Return the [x, y] coordinate for the center point of the cell that contains the specified text.  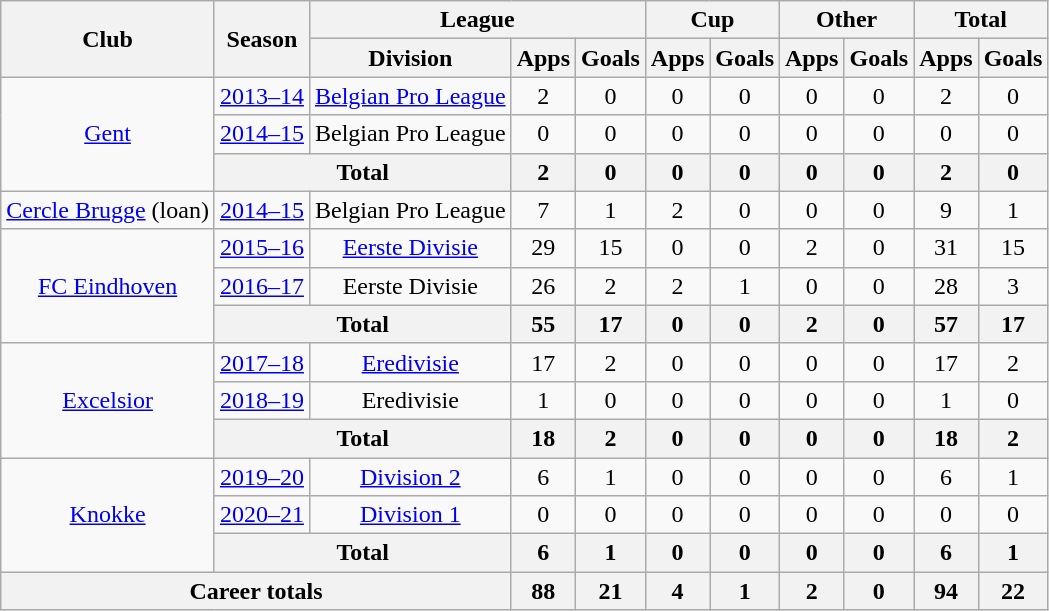
2019–20 [262, 477]
Cup [712, 20]
29 [543, 248]
9 [946, 210]
Knokke [108, 515]
Excelsior [108, 400]
Career totals [256, 591]
Division 1 [410, 515]
55 [543, 324]
94 [946, 591]
FC Eindhoven [108, 286]
88 [543, 591]
Cercle Brugge (loan) [108, 210]
Division [410, 58]
21 [611, 591]
7 [543, 210]
2020–21 [262, 515]
28 [946, 286]
Club [108, 39]
League [477, 20]
26 [543, 286]
Division 2 [410, 477]
31 [946, 248]
Gent [108, 134]
2013–14 [262, 96]
Season [262, 39]
2015–16 [262, 248]
57 [946, 324]
22 [1013, 591]
3 [1013, 286]
2016–17 [262, 286]
Other [847, 20]
2018–19 [262, 400]
2017–18 [262, 362]
4 [677, 591]
